Detect which cell encompasses the target text, then output its [X, Y] center coordinate. 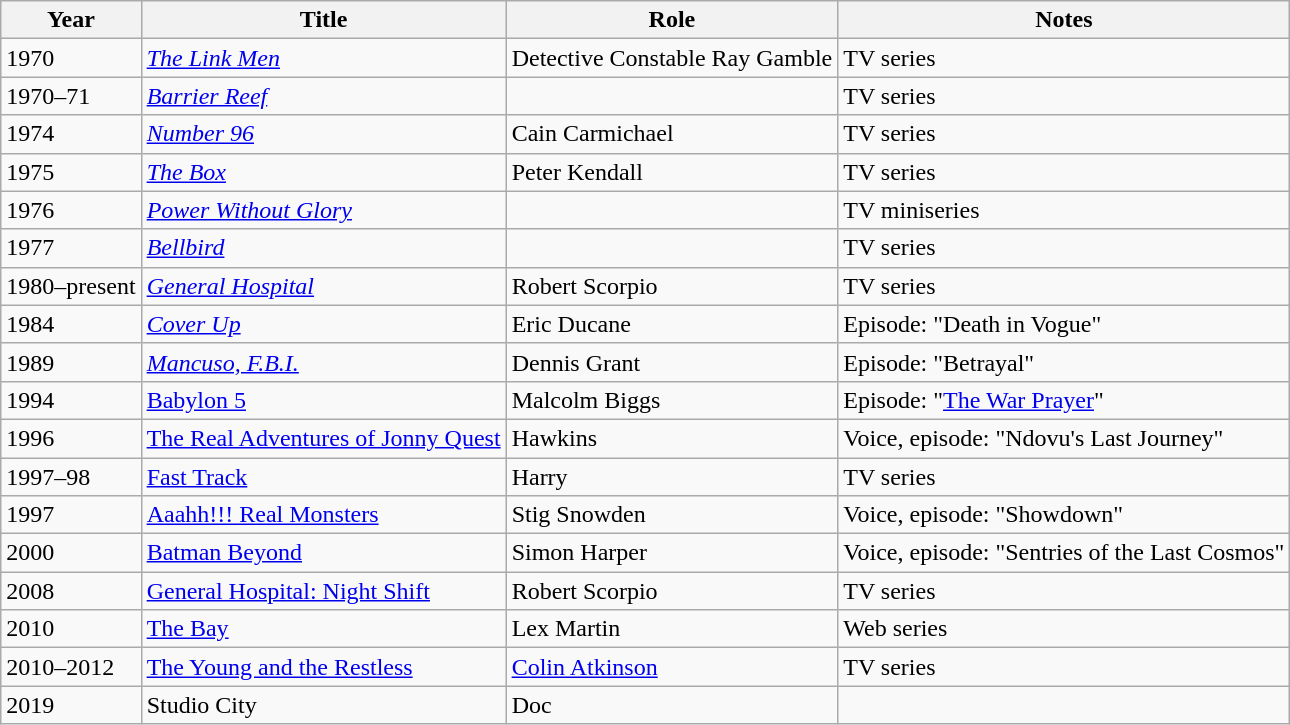
2000 [71, 553]
Bellbird [324, 248]
Cain Carmichael [672, 134]
1994 [71, 400]
Voice, episode: "Sentries of the Last Cosmos" [1064, 553]
1970–71 [71, 96]
The Link Men [324, 58]
Detective Constable Ray Gamble [672, 58]
1980–present [71, 286]
1976 [71, 210]
1997–98 [71, 477]
2008 [71, 591]
Web series [1064, 629]
Title [324, 20]
Notes [1064, 20]
The Bay [324, 629]
Studio City [324, 705]
1975 [71, 172]
2019 [71, 705]
Batman Beyond [324, 553]
Babylon 5 [324, 400]
Mancuso, F.B.I. [324, 362]
TV miniseries [1064, 210]
Episode: "Death in Vogue" [1064, 324]
2010–2012 [71, 667]
Eric Ducane [672, 324]
1984 [71, 324]
Simon Harper [672, 553]
1996 [71, 438]
Dennis Grant [672, 362]
1989 [71, 362]
Number 96 [324, 134]
Aaahh!!! Real Monsters [324, 515]
The Box [324, 172]
General Hospital [324, 286]
Hawkins [672, 438]
Barrier Reef [324, 96]
1970 [71, 58]
Doc [672, 705]
Harry [672, 477]
Colin Atkinson [672, 667]
1977 [71, 248]
Role [672, 20]
1974 [71, 134]
Voice, episode: "Ndovu's Last Journey" [1064, 438]
Episode: "Betrayal" [1064, 362]
Fast Track [324, 477]
Peter Kendall [672, 172]
Malcolm Biggs [672, 400]
Year [71, 20]
1997 [71, 515]
Stig Snowden [672, 515]
The Young and the Restless [324, 667]
2010 [71, 629]
Cover Up [324, 324]
The Real Adventures of Jonny Quest [324, 438]
Power Without Glory [324, 210]
Episode: "The War Prayer" [1064, 400]
Lex Martin [672, 629]
Voice, episode: "Showdown" [1064, 515]
General Hospital: Night Shift [324, 591]
